Extract the [X, Y] coordinate from the center of the cell holding the provided text.  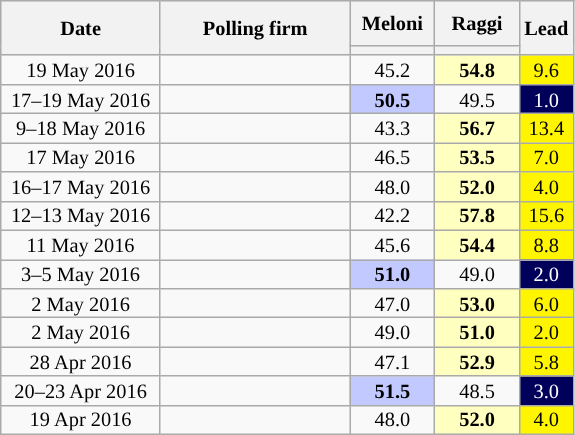
1.0 [546, 98]
5.8 [546, 362]
45.2 [392, 70]
11 May 2016 [81, 244]
3–5 May 2016 [81, 274]
Meloni [392, 22]
19 Apr 2016 [81, 420]
16–17 May 2016 [81, 186]
46.5 [392, 156]
48.5 [478, 390]
53.0 [478, 302]
47.1 [392, 362]
47.0 [392, 302]
3.0 [546, 390]
17 May 2016 [81, 156]
Lead [546, 28]
Polling firm [255, 28]
57.8 [478, 216]
8.8 [546, 244]
50.5 [392, 98]
28 Apr 2016 [81, 362]
9.6 [546, 70]
43.3 [392, 128]
12–13 May 2016 [81, 216]
54.8 [478, 70]
Date [81, 28]
52.9 [478, 362]
51.5 [392, 390]
15.6 [546, 216]
9–18 May 2016 [81, 128]
49.5 [478, 98]
13.4 [546, 128]
45.6 [392, 244]
42.2 [392, 216]
7.0 [546, 156]
20–23 Apr 2016 [81, 390]
56.7 [478, 128]
Raggi [478, 22]
54.4 [478, 244]
17–19 May 2016 [81, 98]
6.0 [546, 302]
19 May 2016 [81, 70]
53.5 [478, 156]
